Capture the cell that displays the provided text and extract its [x, y] central coordinate. 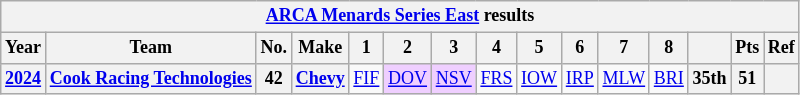
2024 [24, 78]
FIF [366, 78]
35th [710, 78]
DOV [408, 78]
5 [540, 48]
8 [668, 48]
7 [624, 48]
Chevy [320, 78]
NSV [454, 78]
MLW [624, 78]
4 [496, 48]
ARCA Menards Series East results [400, 16]
3 [454, 48]
Ref [782, 48]
Year [24, 48]
51 [748, 78]
No. [274, 48]
FRS [496, 78]
42 [274, 78]
Pts [748, 48]
Team [150, 48]
IOW [540, 78]
BRI [668, 78]
2 [408, 48]
Cook Racing Technologies [150, 78]
IRP [580, 78]
6 [580, 48]
Make [320, 48]
1 [366, 48]
